Locate the cell with the specified text and output its [X, Y] center coordinate. 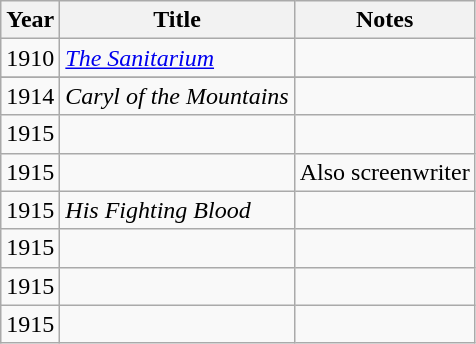
Year [30, 20]
His Fighting Blood [177, 210]
Title [177, 20]
1914 [30, 96]
Caryl of the Mountains [177, 96]
Also screenwriter [384, 172]
Notes [384, 20]
The Sanitarium [177, 58]
1910 [30, 58]
